Determine the (x, y) coordinate at the center of the cell enclosing the given text.  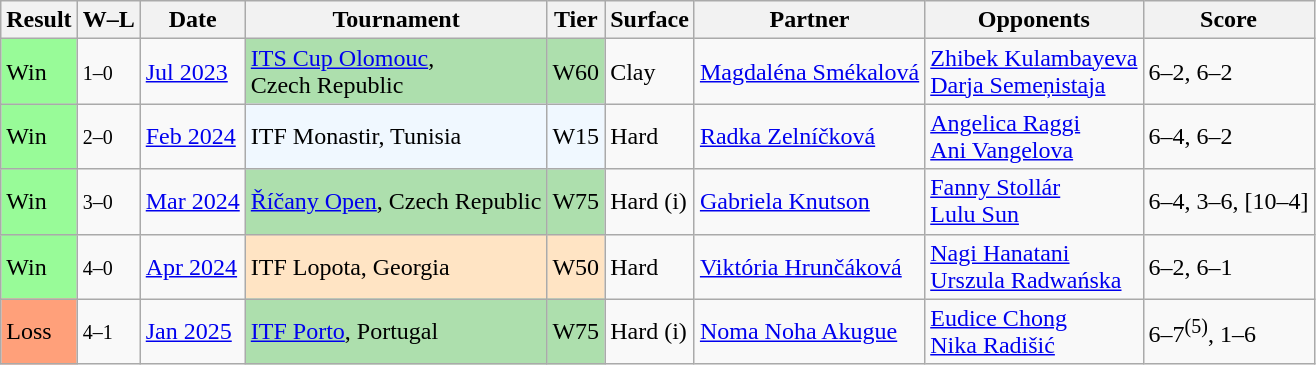
4–0 (108, 266)
Score (1228, 20)
Apr 2024 (192, 266)
Gabriela Knutson (809, 202)
Magdaléna Smékalová (809, 72)
Jul 2023 (192, 72)
Radka Zelníčková (809, 136)
Angelica Raggi Ani Vangelova (1034, 136)
Feb 2024 (192, 136)
4–1 (108, 332)
Date (192, 20)
2–0 (108, 136)
1–0 (108, 72)
Říčany Open, Czech Republic (396, 202)
ITF Monastir, Tunisia (396, 136)
Fanny Stollár Lulu Sun (1034, 202)
Partner (809, 20)
6–2, 6–1 (1228, 266)
Zhibek Kulambayeva Darja Semeņistaja (1034, 72)
Nagi Hanatani Urszula Radwańska (1034, 266)
ITS Cup Olomouc, Czech Republic (396, 72)
Result (39, 20)
Clay (650, 72)
Surface (650, 20)
Mar 2024 (192, 202)
6–7(5), 1–6 (1228, 332)
W50 (576, 266)
Tier (576, 20)
W–L (108, 20)
Eudice Chong Nika Radišić (1034, 332)
6–4, 6–2 (1228, 136)
3–0 (108, 202)
Loss (39, 332)
ITF Lopota, Georgia (396, 266)
W15 (576, 136)
Viktória Hrunčáková (809, 266)
6–4, 3–6, [10–4] (1228, 202)
Jan 2025 (192, 332)
6–2, 6–2 (1228, 72)
Noma Noha Akugue (809, 332)
ITF Porto, Portugal (396, 332)
Tournament (396, 20)
Opponents (1034, 20)
W60 (576, 72)
